Extract the [x, y] coordinate from the center of the cell holding the provided text.  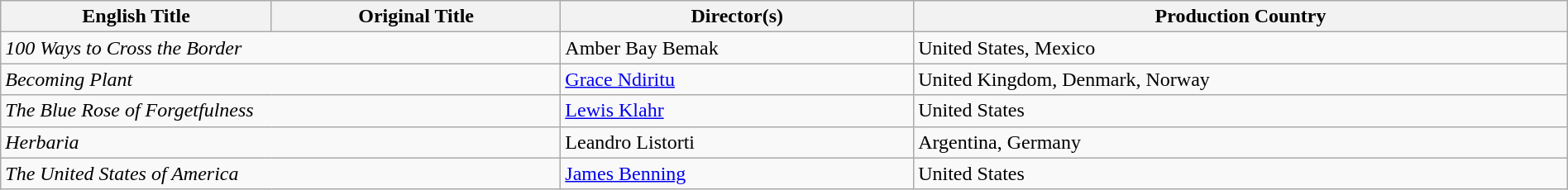
Grace Ndiritu [738, 79]
Leandro Listorti [738, 142]
Amber Bay Bemak [738, 48]
The Blue Rose of Forgetfulness [281, 111]
United Kingdom, Denmark, Norway [1241, 79]
Becoming Plant [281, 79]
English Title [136, 17]
The United States of America [281, 173]
Lewis Klahr [738, 111]
Herbaria [281, 142]
Production Country [1241, 17]
Director(s) [738, 17]
United States, Mexico [1241, 48]
Original Title [415, 17]
Argentina, Germany [1241, 142]
100 Ways to Cross the Border [281, 48]
James Benning [738, 173]
